Return [x, y] of the center of cell containing provided text 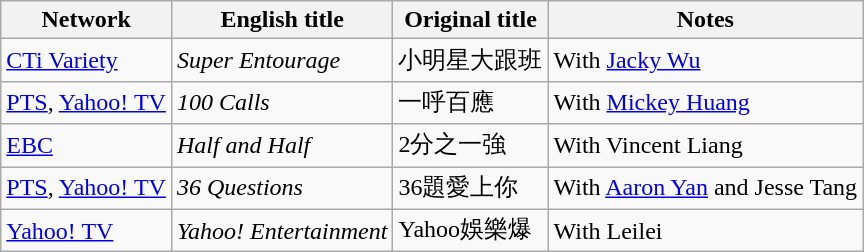
36題愛上你 [470, 188]
With Jacky Wu [706, 60]
Yahoo娛樂爆 [470, 230]
With Aaron Yan and Jesse Tang [706, 188]
36 Questions [282, 188]
2分之一強 [470, 146]
Original title [470, 20]
CTi Variety [86, 60]
With Mickey Huang [706, 102]
一呼百應 [470, 102]
小明星大跟班 [470, 60]
Yahoo! TV [86, 230]
100 Calls [282, 102]
English title [282, 20]
Yahoo! Entertainment [282, 230]
Super Entourage [282, 60]
Notes [706, 20]
Half and Half [282, 146]
With Vincent Liang [706, 146]
With Leilei [706, 230]
EBC [86, 146]
Network [86, 20]
